Search for the cell housing the specified text and yield its (X, Y) center coordinate. 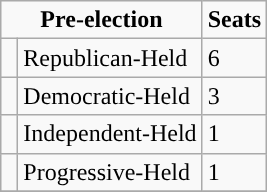
Pre-election (102, 20)
Republican-Held (110, 58)
3 (234, 96)
Seats (234, 20)
Independent-Held (110, 134)
Democratic-Held (110, 96)
Progressive-Held (110, 172)
6 (234, 58)
